Identify which cell holds the provided text, then report its [x, y] central coordinate. 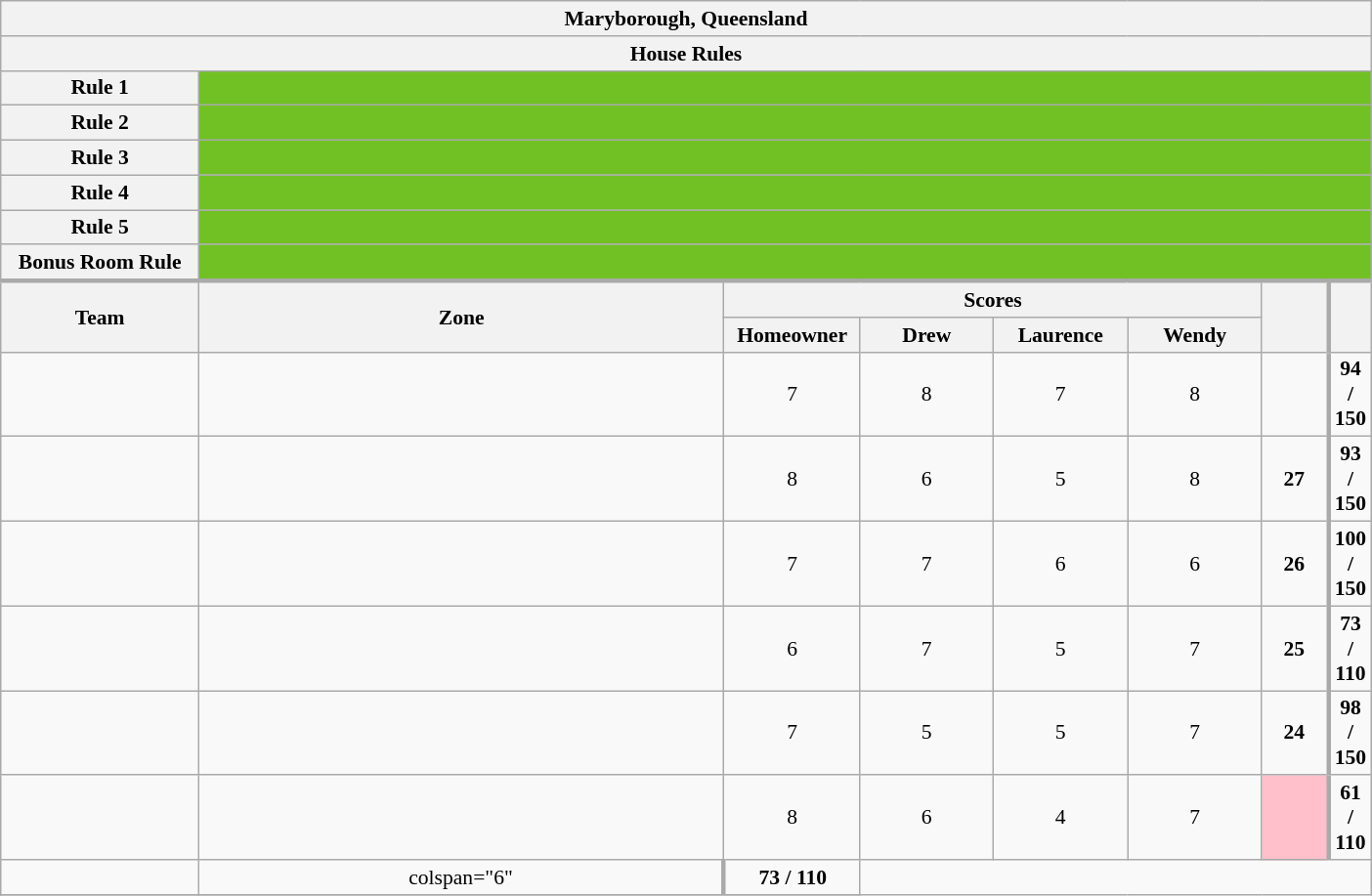
Rule 4 [100, 192]
27 [1295, 479]
Zone [461, 317]
25 [1295, 649]
61 / 110 [1350, 819]
98 / 150 [1350, 733]
Rule 3 [100, 158]
100 / 150 [1350, 565]
House Rules [686, 54]
94 / 150 [1350, 395]
Scores [993, 299]
Team [100, 317]
4 [1060, 819]
Laurence [1060, 335]
Rule 2 [100, 123]
Wendy [1194, 335]
26 [1295, 565]
24 [1295, 733]
93 / 150 [1350, 479]
Bonus Room Rule [100, 264]
Homeowner [792, 335]
Drew [926, 335]
Rule 5 [100, 228]
Maryborough, Queensland [686, 19]
Rule 1 [100, 88]
colspan="6" [461, 877]
